Return the (X, Y) coordinate for the center point of the cell that contains the specified text.  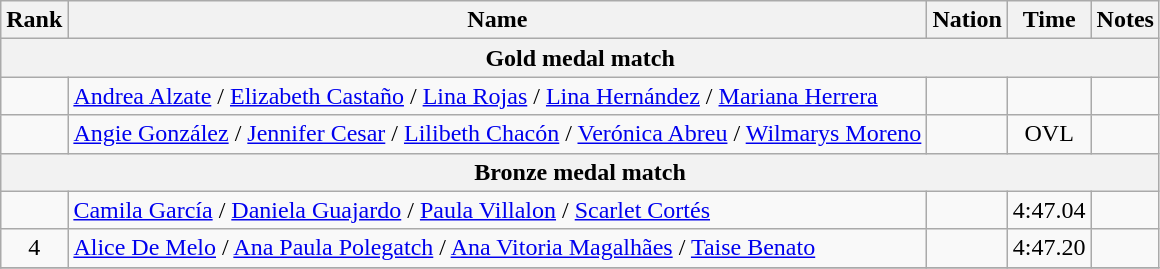
OVL (1049, 134)
Alice De Melo / Ana Paula Polegatch / Ana Vitoria Magalhães / Taise Benato (498, 248)
Bronze medal match (580, 172)
Nation (967, 20)
Notes (1125, 20)
4 (34, 248)
Time (1049, 20)
4:47.04 (1049, 210)
Andrea Alzate / Elizabeth Castaño / Lina Rojas / Lina Hernández / Mariana Herrera (498, 96)
4:47.20 (1049, 248)
Rank (34, 20)
Gold medal match (580, 58)
Angie González / Jennifer Cesar / Lilibeth Chacón / Verónica Abreu / Wilmarys Moreno (498, 134)
Name (498, 20)
Camila García / Daniela Guajardo / Paula Villalon / Scarlet Cortés (498, 210)
